Determine the [x, y] coordinate at the center of the cell enclosing the given text.  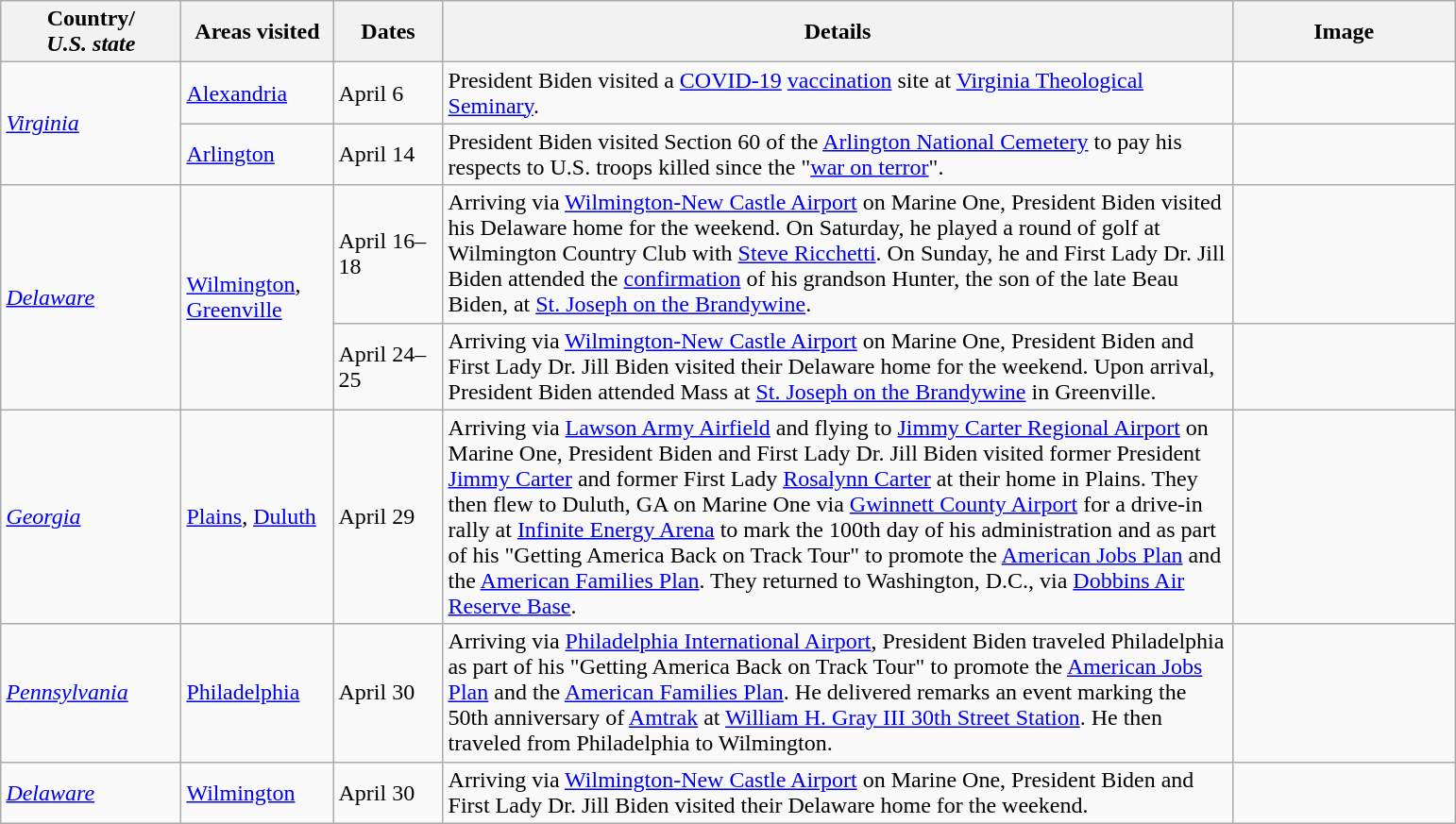
April 29 [388, 517]
April 14 [388, 155]
Arlington [257, 155]
Arriving via Wilmington-New Castle Airport on Marine One, President Biden and First Lady Dr. Jill Biden visited their Delaware home for the weekend. [838, 793]
Image [1344, 32]
Details [838, 32]
Plains, Duluth [257, 517]
President Biden visited a COVID-19 vaccination site at Virginia Theological Seminary. [838, 92]
Philadelphia [257, 693]
Georgia [91, 517]
April 24–25 [388, 366]
Country/U.S. state [91, 32]
Wilmington [257, 793]
Dates [388, 32]
Alexandria [257, 92]
April 6 [388, 92]
President Biden visited Section 60 of the Arlington National Cemetery to pay his respects to U.S. troops killed since the "war on terror". [838, 155]
Wilmington, Greenville [257, 297]
Virginia [91, 124]
April 16–18 [388, 254]
Areas visited [257, 32]
Pennsylvania [91, 693]
